Identify which cell holds the provided text, then report its [X, Y] central coordinate. 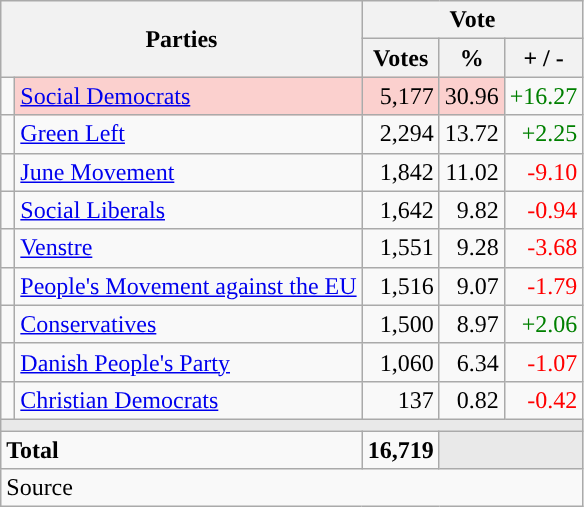
Social Liberals [188, 210]
Christian Democrats [188, 400]
Green Left [188, 134]
1,642 [400, 210]
June Movement [188, 172]
1,551 [400, 248]
137 [400, 400]
8.97 [472, 324]
11.02 [472, 172]
9.82 [472, 210]
+2.06 [544, 324]
Votes [400, 58]
-1.07 [544, 362]
16,719 [400, 449]
5,177 [400, 96]
Danish People's Party [188, 362]
Venstre [188, 248]
Source [292, 488]
-0.42 [544, 400]
Social Democrats [188, 96]
+2.25 [544, 134]
0.82 [472, 400]
1,842 [400, 172]
1,516 [400, 286]
6.34 [472, 362]
1,500 [400, 324]
9.28 [472, 248]
13.72 [472, 134]
Conservatives [188, 324]
People's Movement against the EU [188, 286]
Vote [472, 20]
9.07 [472, 286]
Total [182, 449]
-3.68 [544, 248]
1,060 [400, 362]
-1.79 [544, 286]
30.96 [472, 96]
+16.27 [544, 96]
Parties [182, 39]
-9.10 [544, 172]
-0.94 [544, 210]
2,294 [400, 134]
+ / - [544, 58]
% [472, 58]
